Identify which cell holds the provided text, then report its (X, Y) central coordinate. 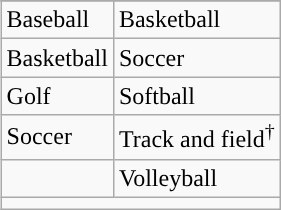
Track and field† (196, 138)
Volleyball (196, 178)
Softball (196, 96)
Golf (57, 96)
Baseball (57, 20)
